From the cell containing the given text, extract its center point as (X, Y) coordinate. 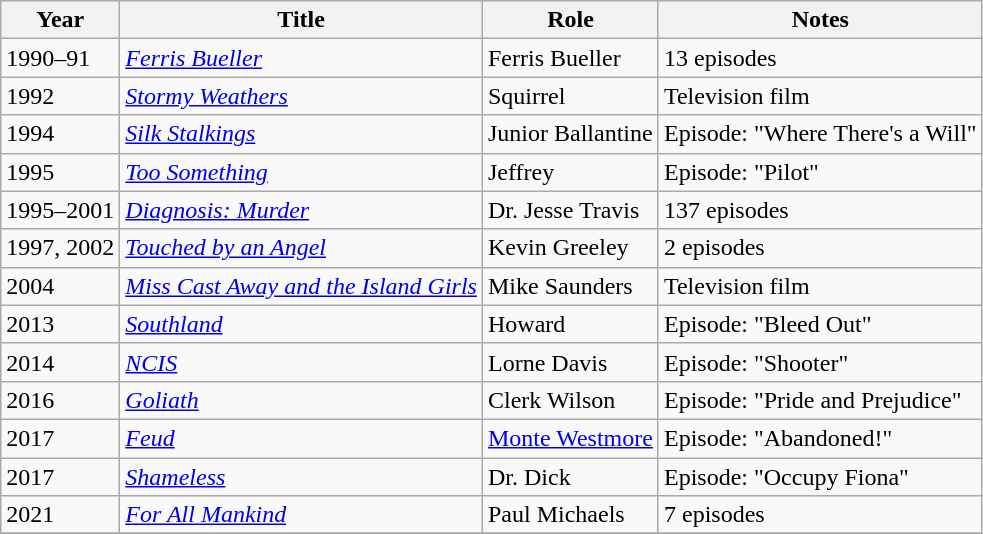
Episode: "Pride and Prejudice" (820, 400)
Episode: "Pilot" (820, 172)
Howard (570, 324)
Episode: "Bleed Out" (820, 324)
Feud (302, 438)
NCIS (302, 362)
Jeffrey (570, 172)
1995 (60, 172)
Diagnosis: Murder (302, 210)
1990–91 (60, 58)
Year (60, 20)
Dr. Dick (570, 477)
Touched by an Angel (302, 248)
2021 (60, 515)
Paul Michaels (570, 515)
2016 (60, 400)
Too Something (302, 172)
Miss Cast Away and the Island Girls (302, 286)
Junior Ballantine (570, 134)
Episode: "Abandoned!" (820, 438)
Dr. Jesse Travis (570, 210)
Title (302, 20)
Episode: "Occupy Fiona" (820, 477)
1997, 2002 (60, 248)
1992 (60, 96)
2013 (60, 324)
1994 (60, 134)
13 episodes (820, 58)
Silk Stalkings (302, 134)
Southland (302, 324)
7 episodes (820, 515)
Monte Westmore (570, 438)
Episode: "Shooter" (820, 362)
2 episodes (820, 248)
1995–2001 (60, 210)
2004 (60, 286)
Goliath (302, 400)
Role (570, 20)
Stormy Weathers (302, 96)
Lorne Davis (570, 362)
For All Mankind (302, 515)
Episode: "Where There's a Will" (820, 134)
Squirrel (570, 96)
137 episodes (820, 210)
Kevin Greeley (570, 248)
Clerk Wilson (570, 400)
Notes (820, 20)
2014 (60, 362)
Shameless (302, 477)
Mike Saunders (570, 286)
